Scan for the cell matching the given text and deliver its [X, Y] coordinate at center. 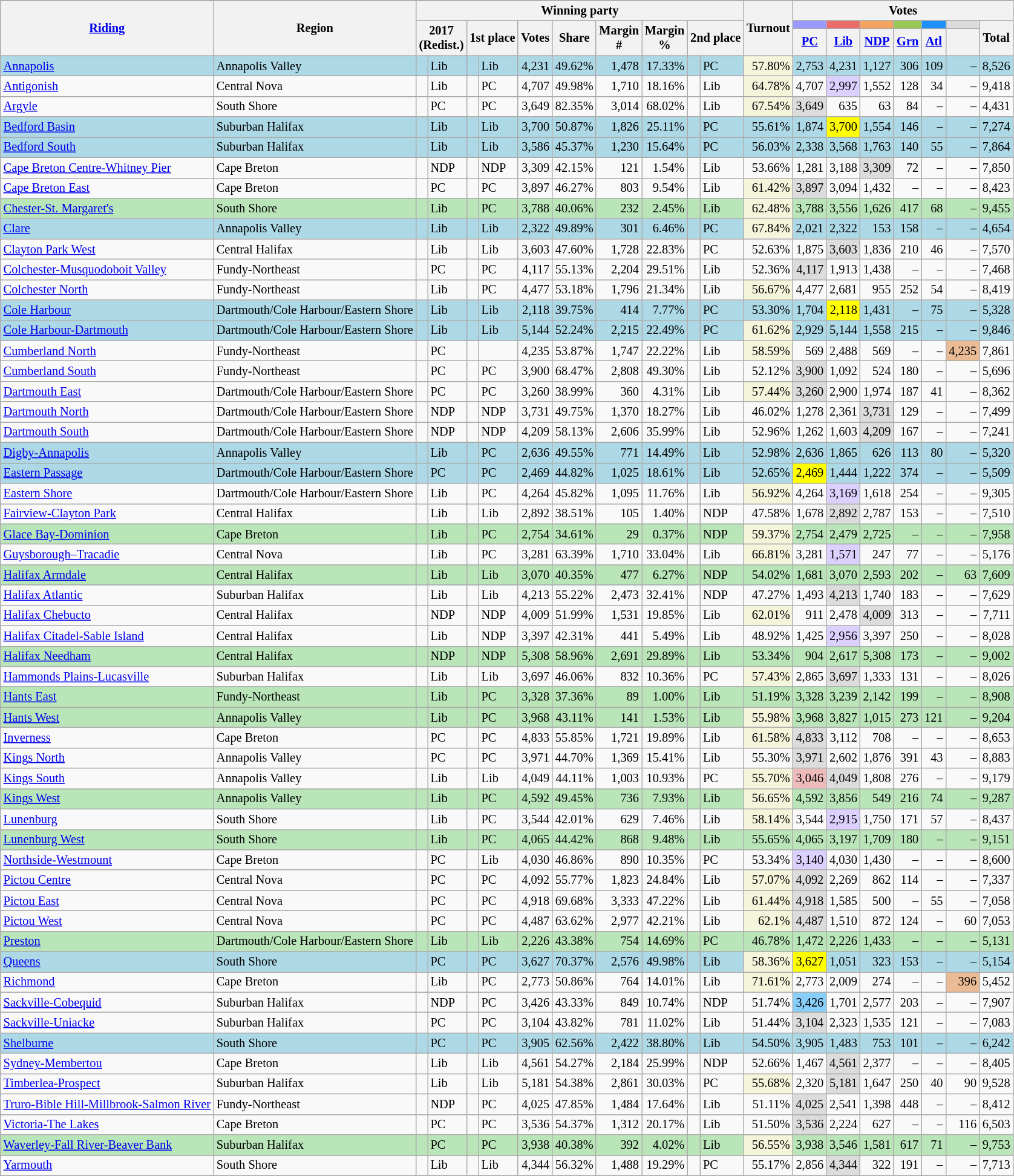
1,432 [877, 188]
3,546 [843, 1145]
Annapolis [107, 66]
64.78% [768, 86]
Dartmouth North [107, 412]
1,369 [618, 758]
58.36% [768, 962]
52.12% [768, 371]
549 [877, 799]
5,176 [996, 554]
Grn [908, 42]
2,320 [810, 1083]
72 [908, 168]
2,617 [843, 656]
7,058 [996, 901]
360 [618, 391]
171 [908, 819]
Glace Bay-Dominion [107, 534]
183 [908, 595]
1,333 [877, 676]
1,015 [877, 717]
128 [908, 86]
62.48% [768, 208]
2,577 [877, 1002]
56.67% [768, 290]
58.14% [768, 819]
52.36% [768, 269]
22.83% [664, 249]
Bedford South [107, 147]
11.76% [664, 493]
191 [908, 1165]
58.96% [575, 656]
Halifax Citadel-Sable Island [107, 636]
158 [908, 229]
Halifax Needham [107, 656]
2nd place [715, 38]
41 [934, 391]
57.43% [768, 676]
51.11% [768, 1104]
Eastern Shore [107, 493]
7,861 [996, 351]
Cape Breton East [107, 188]
Kings South [107, 779]
417 [908, 208]
4,654 [996, 229]
Pictou Centre [107, 880]
Sackville-Uniacke [107, 1023]
414 [618, 310]
5,154 [996, 962]
Pictou West [107, 921]
1,603 [843, 432]
19.89% [664, 737]
40 [934, 1083]
Colchester-Musquodoboit Valley [107, 269]
67.84% [768, 229]
114 [908, 880]
Margin% [664, 38]
57.44% [768, 391]
Clayton Park West [107, 249]
55.13% [575, 269]
54 [934, 290]
1,488 [618, 1165]
441 [618, 636]
216 [908, 799]
2,593 [877, 575]
Colchester North [107, 290]
0.37% [664, 534]
1,531 [618, 615]
Cole Harbour [107, 310]
51.50% [768, 1125]
5,696 [996, 371]
9,753 [996, 1145]
2,377 [877, 1063]
22.22% [664, 351]
374 [908, 473]
52.98% [768, 452]
55.61% [768, 127]
629 [618, 819]
51.99% [575, 615]
273 [908, 717]
247 [877, 554]
141 [618, 717]
Digby-Annapolis [107, 452]
44.11% [575, 779]
10.36% [664, 676]
69.68% [575, 901]
1,875 [810, 249]
54.50% [768, 1043]
862 [877, 880]
8,412 [996, 1104]
9,151 [996, 840]
1,823 [618, 880]
47.60% [575, 249]
1,747 [618, 351]
30.03% [664, 1083]
55.98% [768, 717]
911 [810, 615]
1,585 [843, 901]
55.22% [575, 595]
63.39% [575, 554]
35.99% [664, 432]
Kings North [107, 758]
124 [908, 921]
15.64% [664, 147]
396 [963, 982]
5,452 [996, 982]
524 [877, 371]
617 [908, 1145]
2,473 [618, 595]
6,242 [996, 1043]
1,444 [843, 473]
7,958 [996, 534]
173 [908, 656]
68.47% [575, 371]
40.35% [575, 575]
2,215 [618, 330]
7,241 [996, 432]
6.46% [664, 229]
2,576 [618, 962]
1,681 [810, 575]
57.07% [768, 880]
33.04% [664, 554]
1,003 [618, 779]
55.65% [768, 840]
2,479 [843, 534]
849 [618, 1002]
51.19% [768, 697]
2,009 [843, 982]
1,425 [810, 636]
2,915 [843, 819]
46.86% [575, 860]
14.69% [664, 941]
1,647 [877, 1083]
7,907 [996, 1002]
2,725 [877, 534]
1,763 [877, 147]
1,678 [810, 514]
75 [934, 310]
2,808 [618, 371]
1,836 [877, 249]
306 [908, 66]
3,827 [843, 717]
55.70% [768, 779]
1,478 [618, 66]
2,977 [618, 921]
252 [908, 290]
3,169 [843, 493]
Cape Breton Centre-Whitney Pier [107, 168]
Clare [107, 229]
7,499 [996, 412]
44.82% [575, 473]
51.74% [768, 1002]
129 [908, 412]
20.17% [664, 1125]
4.02% [664, 1145]
42.01% [575, 819]
7,083 [996, 1023]
38.80% [664, 1043]
109 [934, 66]
Hants West [107, 717]
66.81% [768, 554]
57.80% [768, 66]
2,602 [843, 758]
46.78% [768, 941]
8,437 [996, 819]
52.96% [768, 432]
4,431 [996, 106]
68 [934, 208]
Lunenburg West [107, 840]
1,552 [877, 86]
Shelburne [107, 1043]
1,554 [877, 127]
Total [996, 38]
1,281 [810, 168]
1,865 [843, 452]
5,328 [996, 310]
Cole Harbour-Dartmouth [107, 330]
131 [908, 676]
1,728 [618, 249]
Chester-St. Margaret's [107, 208]
391 [908, 758]
89 [618, 697]
49.30% [664, 371]
4.31% [664, 391]
90 [963, 1083]
Margin# [618, 38]
43.11% [575, 717]
1,796 [618, 290]
3,094 [843, 188]
832 [618, 676]
1,278 [810, 412]
8,362 [996, 391]
Hammonds Plains-Lucasville [107, 676]
1,433 [877, 941]
146 [908, 127]
7,713 [996, 1165]
3,856 [843, 799]
56.55% [768, 1145]
477 [618, 575]
19.29% [664, 1165]
627 [877, 1125]
Dartmouth South [107, 432]
47.85% [575, 1104]
872 [877, 921]
323 [877, 962]
2,338 [810, 147]
58.13% [575, 432]
18.27% [664, 412]
34.61% [575, 534]
8,600 [996, 860]
54.02% [768, 575]
274 [877, 982]
2,488 [843, 351]
62.56% [575, 1043]
3,239 [843, 697]
1st place [492, 38]
51.44% [768, 1023]
1,510 [843, 921]
44.42% [575, 840]
9,002 [996, 656]
1,535 [877, 1023]
7,864 [996, 147]
45.37% [575, 147]
14.01% [664, 982]
2,997 [843, 86]
9,418 [996, 86]
1,874 [810, 127]
140 [908, 147]
Region [315, 28]
49.89% [575, 229]
890 [618, 860]
84 [908, 106]
7,274 [996, 127]
Cumberland South [107, 371]
52.24% [575, 330]
Riding [107, 28]
47.22% [664, 901]
1,913 [843, 269]
2,021 [810, 229]
17.33% [664, 66]
53.66% [768, 168]
56.65% [768, 799]
Pictou East [107, 901]
Preston [107, 941]
803 [618, 188]
2,900 [843, 391]
52.63% [768, 249]
25.11% [664, 127]
3,197 [843, 840]
5.49% [664, 636]
61.42% [768, 188]
Waverley-Fall River-Beaver Bank [107, 1145]
Cumberland North [107, 351]
2,681 [843, 290]
3,586 [535, 147]
Guysborough–Tracadie [107, 554]
3,140 [810, 860]
781 [618, 1023]
74 [934, 799]
10.74% [664, 1002]
3,046 [810, 779]
46 [934, 249]
39.75% [575, 310]
Sackville-Cobequid [107, 1002]
3,014 [618, 106]
24.84% [664, 880]
3,333 [618, 901]
38.99% [575, 391]
58.59% [768, 351]
Kings West [107, 799]
9,305 [996, 493]
708 [877, 737]
52.65% [768, 473]
2,422 [618, 1043]
301 [618, 229]
1,974 [877, 391]
187 [908, 391]
62.01% [768, 615]
55.68% [768, 1083]
5,509 [996, 473]
3,112 [843, 737]
1,430 [877, 860]
1,222 [877, 473]
55.17% [768, 1165]
1,581 [877, 1145]
2,929 [810, 330]
276 [908, 779]
1,398 [877, 1104]
2.45% [664, 208]
60 [963, 921]
61.58% [768, 737]
38.51% [575, 514]
54.27% [575, 1063]
1,484 [618, 1104]
Turnout [768, 28]
904 [810, 656]
82.35% [575, 106]
43.38% [575, 941]
2,204 [618, 269]
46.06% [575, 676]
7,711 [996, 615]
1,721 [618, 737]
9,204 [996, 717]
71 [934, 1145]
2,323 [843, 1023]
9,179 [996, 779]
7,510 [996, 514]
1.40% [664, 514]
53.87% [575, 351]
47.58% [768, 514]
22.49% [664, 330]
8,419 [996, 290]
8,026 [996, 676]
2,361 [843, 412]
55.30% [768, 758]
45.82% [575, 493]
232 [618, 208]
40.06% [575, 208]
Halifax Atlantic [107, 595]
8,405 [996, 1063]
49.62% [575, 66]
49.55% [575, 452]
1.00% [664, 697]
70.37% [575, 962]
1,750 [877, 819]
9,287 [996, 799]
10.93% [664, 779]
392 [618, 1145]
2,753 [810, 66]
Dartmouth East [107, 391]
Antigonish [107, 86]
9,846 [996, 330]
955 [877, 290]
56.03% [768, 147]
Yarmouth [107, 1165]
Hants East [107, 697]
19.85% [664, 615]
113 [908, 452]
6,503 [996, 1125]
80 [934, 452]
448 [908, 1104]
67.54% [768, 106]
753 [877, 1043]
116 [963, 1125]
1,826 [618, 127]
Sydney-Membertou [107, 1063]
Atl [934, 42]
322 [877, 1165]
254 [908, 493]
2,861 [618, 1083]
626 [877, 452]
8,653 [996, 737]
2,184 [618, 1063]
9.54% [664, 188]
9,528 [996, 1083]
7,468 [996, 269]
7,609 [996, 575]
764 [618, 982]
1,025 [618, 473]
Lunenburg [107, 819]
2,691 [618, 656]
56.92% [768, 493]
6.27% [664, 575]
55.77% [575, 880]
7.77% [664, 310]
500 [877, 901]
1,431 [877, 310]
Truro-Bible Hill-Millbrook-Salmon River [107, 1104]
Eastern Passage [107, 473]
1,740 [877, 595]
29 [618, 534]
14.49% [664, 452]
210 [908, 249]
52.66% [768, 1063]
1,701 [843, 1002]
5,320 [996, 452]
15.41% [664, 758]
2,865 [810, 676]
Halifax Armdale [107, 575]
Queens [107, 962]
59.37% [768, 534]
2,269 [843, 880]
7,053 [996, 921]
2,224 [843, 1125]
61.62% [768, 330]
34 [934, 86]
101 [908, 1043]
8,526 [996, 66]
2,856 [810, 1165]
2,478 [843, 615]
42.31% [575, 636]
18.16% [664, 86]
8,028 [996, 636]
1,876 [877, 758]
Halifax Chebucto [107, 615]
1,571 [843, 554]
1,127 [877, 66]
17.64% [664, 1104]
48.92% [768, 636]
62.1% [768, 921]
Timberlea-Prospect [107, 1083]
3,188 [843, 168]
55.85% [575, 737]
1,051 [843, 962]
1,626 [877, 208]
771 [618, 452]
203 [908, 1002]
1,230 [618, 147]
37.36% [575, 697]
1,808 [877, 779]
3,568 [843, 147]
40.38% [575, 1145]
Bedford Basin [107, 127]
8,908 [996, 697]
1,092 [843, 371]
Victoria-The Lakes [107, 1125]
43.33% [575, 1002]
167 [908, 432]
7,337 [996, 880]
21.34% [664, 290]
8,883 [996, 758]
5,131 [996, 941]
313 [908, 615]
2,956 [843, 636]
54.38% [575, 1083]
29.51% [664, 269]
50.86% [575, 982]
199 [908, 697]
202 [908, 575]
68.02% [664, 106]
105 [618, 514]
Richmond [107, 982]
736 [618, 799]
1,704 [810, 310]
2,787 [877, 514]
49.45% [575, 799]
25.99% [664, 1063]
61.44% [768, 901]
1,472 [810, 941]
1,095 [618, 493]
71.61% [768, 982]
868 [618, 840]
3,556 [843, 208]
49.75% [575, 412]
2017(Redist.) [442, 38]
46.02% [768, 412]
2,606 [618, 432]
635 [843, 106]
11.02% [664, 1023]
754 [618, 941]
43.82% [575, 1023]
9.48% [664, 840]
44.70% [575, 758]
1.53% [664, 717]
Winning party [580, 10]
1,709 [877, 840]
7.93% [664, 799]
57 [934, 819]
Share [575, 38]
1,370 [618, 412]
77 [908, 554]
1.54% [664, 168]
1,493 [810, 595]
18.61% [664, 473]
2,142 [877, 697]
215 [908, 330]
9,455 [996, 208]
46.27% [575, 188]
63.62% [575, 921]
10.35% [664, 860]
47.27% [768, 595]
53.18% [575, 290]
7.46% [664, 819]
29.89% [664, 656]
Northside-Westmount [107, 860]
7,850 [996, 168]
43 [934, 758]
42.21% [664, 921]
56.32% [575, 1165]
50.87% [575, 127]
2,541 [843, 1104]
32.41% [664, 595]
1,618 [877, 493]
1,467 [810, 1063]
7,629 [996, 595]
54.37% [575, 1125]
Fairview-Clayton Park [107, 514]
1,558 [877, 330]
1,483 [843, 1043]
Argyle [107, 106]
1,438 [877, 269]
42.15% [575, 168]
Inverness [107, 737]
8,423 [996, 188]
1,312 [618, 1125]
53.30% [768, 310]
1,262 [810, 432]
7,570 [996, 249]
